Identify which cell holds the provided text, then report its [X, Y] central coordinate. 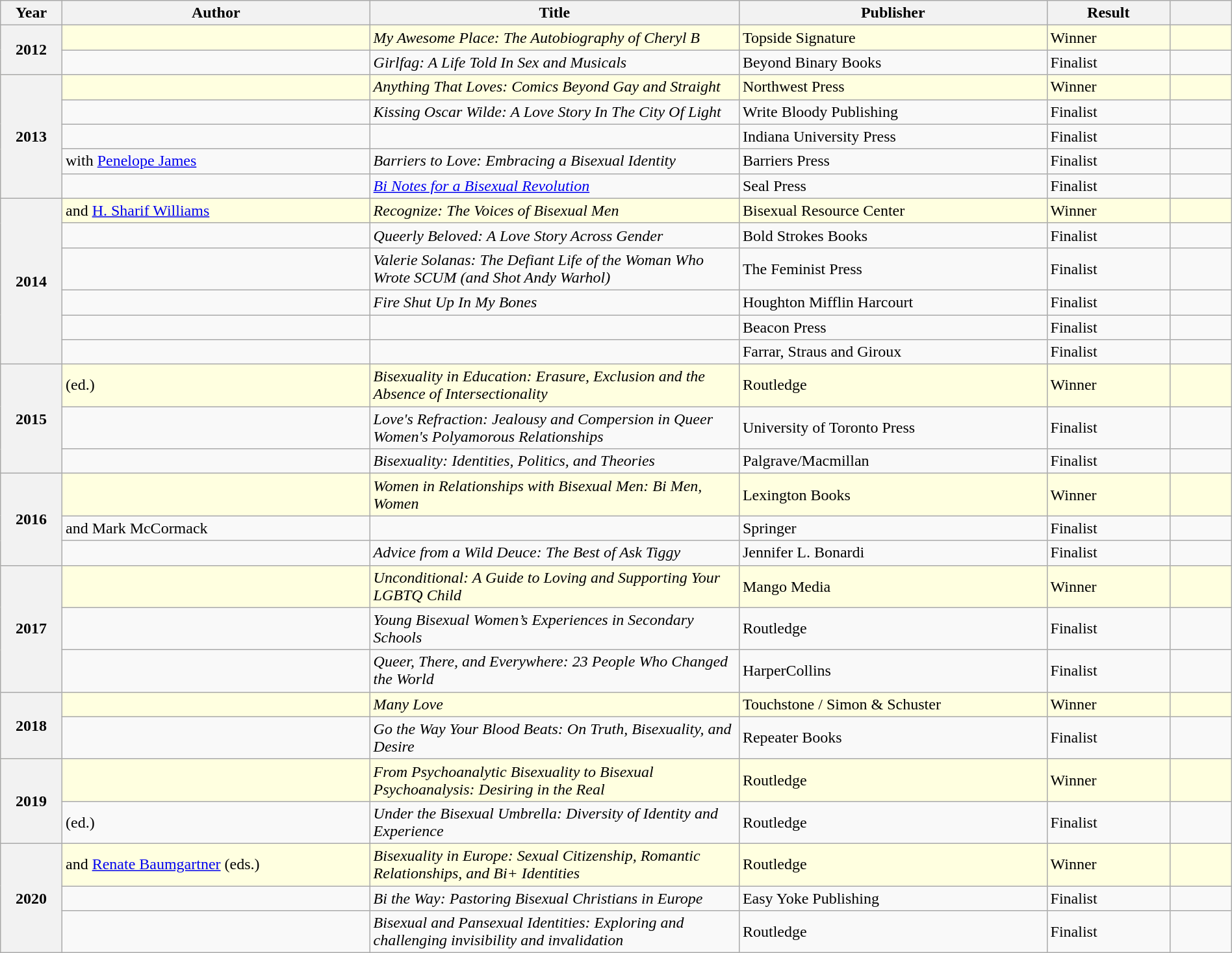
Valerie Solanas: The Defiant Life of the Woman Who Wrote SCUM (and Shot Andy Warhol) [554, 269]
2017 [31, 629]
Anything That Loves: Comics Beyond Gay and Straight [554, 87]
Mango Media [893, 586]
2015 [31, 419]
Bisexual Resource Center [893, 210]
Barriers Press [893, 161]
Unconditional: A Guide to Loving and Supporting Your LGBTQ Child [554, 586]
Bisexual and Pansexual Identities: Exploring and challenging invisibility and invalidation [554, 932]
Palgrave/Macmillan [893, 461]
and Renate Baumgartner (eds.) [216, 864]
Result [1109, 13]
2016 [31, 520]
Topside Signature [893, 38]
Advice from a Wild Deuce: The Best of Ask Tiggy [554, 553]
Bisexuality in Education: Erasure, Exclusion and the Absence of Intersectionality [554, 386]
My Awesome Place: The Autobiography of Cheryl B [554, 38]
Young Bisexual Women’s Experiences in Secondary Schools [554, 629]
Northwest Press [893, 87]
Touchstone / Simon & Schuster [893, 704]
2020 [31, 898]
Bold Strokes Books [893, 235]
Queer, There, and Everywhere: 23 People Who Changed the World [554, 670]
University of Toronto Press [893, 427]
Easy Yoke Publishing [893, 898]
Beacon Press [893, 327]
Bi Notes for a Bisexual Revolution [554, 186]
Lexington Books [893, 495]
with Penelope James [216, 161]
Jennifer L. Bonardi [893, 553]
Bisexuality: Identities, Politics, and Theories [554, 461]
2019 [31, 801]
Repeater Books [893, 738]
Queerly Beloved: A Love Story Across Gender [554, 235]
Write Bloody Publishing [893, 112]
Many Love [554, 704]
The Feminist Press [893, 269]
Under the Bisexual Umbrella: Diversity of Identity and Experience [554, 822]
2012 [31, 50]
Go the Way Your Blood Beats: On Truth, Bisexuality, and Desire [554, 738]
2013 [31, 136]
Love's Refraction: Jealousy and Compersion in Queer Women's Polyamorous Relationships [554, 427]
Kissing Oscar Wilde: A Love Story In The City Of Light [554, 112]
2014 [31, 281]
From Psychoanalytic Bisexuality to Bisexual Psychoanalysis: Desiring in the Real [554, 780]
Farrar, Straus and Giroux [893, 352]
Author [216, 13]
Women in Relationships with Bisexual Men: Bi Men, Women [554, 495]
Springer [893, 528]
Seal Press [893, 186]
HarperCollins [893, 670]
Year [31, 13]
Title [554, 13]
Recognize: The Voices of Bisexual Men [554, 210]
and Mark McCormack [216, 528]
Fire Shut Up In My Bones [554, 302]
Bisexuality in Europe: Sexual Citizenship, Romantic Relationships, and Bi+ Identities [554, 864]
2018 [31, 725]
Bi the Way: Pastoring Bisexual Christians in Europe [554, 898]
Indiana University Press [893, 136]
and H. Sharif Williams [216, 210]
Beyond Binary Books [893, 62]
Barriers to Love: Embracing a Bisexual Identity [554, 161]
Houghton Mifflin Harcourt [893, 302]
Publisher [893, 13]
Girlfag: A Life Told In Sex and Musicals [554, 62]
